Return the [X, Y] coordinate for the center point of the cell that contains the specified text.  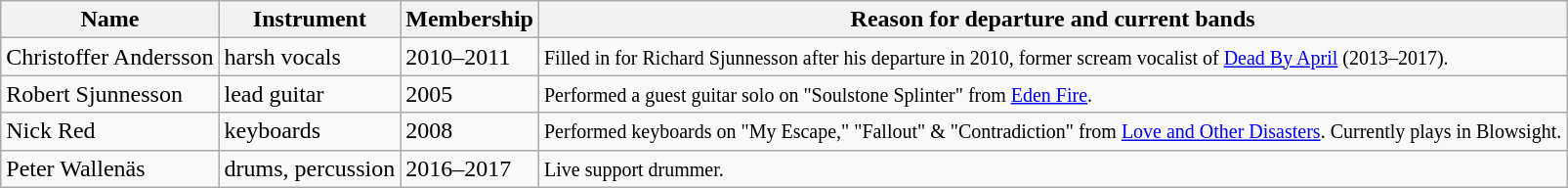
2010–2011 [470, 57]
Christoffer Andersson [109, 57]
keyboards [310, 131]
Performed a guest guitar solo on "Soulstone Splinter" from Eden Fire. [1052, 94]
drums, percussion [310, 168]
Live support drummer. [1052, 168]
Nick Red [109, 131]
Name [109, 20]
2008 [470, 131]
lead guitar [310, 94]
Reason for departure and current bands [1052, 20]
Filled in for Richard Sjunnesson after his departure in 2010, former scream vocalist of Dead By April (2013–2017). [1052, 57]
Peter Wallenäs [109, 168]
Instrument [310, 20]
harsh vocals [310, 57]
Membership [470, 20]
2005 [470, 94]
Performed keyboards on "My Escape," "Fallout" & "Contradiction" from Love and Other Disasters. Currently plays in Blowsight. [1052, 131]
2016–2017 [470, 168]
Robert Sjunnesson [109, 94]
